Output the (x, y) coordinate of the center of the cell containing the given text.  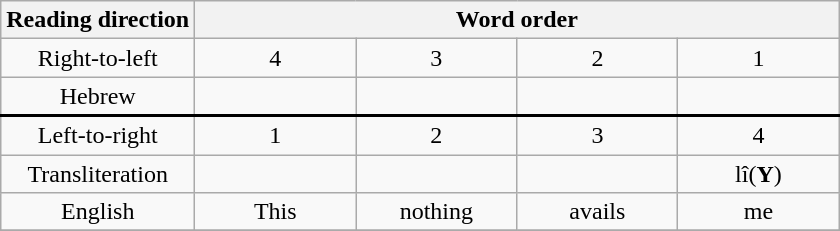
Left-to-right (98, 136)
This (276, 212)
Reading direction (98, 20)
Hebrew (98, 96)
nothing (436, 212)
English (98, 212)
Transliteration (98, 173)
lî(Y) (758, 173)
Word order (517, 20)
me (758, 212)
avails (598, 212)
Right-to-left (98, 58)
